Extract the (x, y) coordinate from the center of the cell holding the provided text.  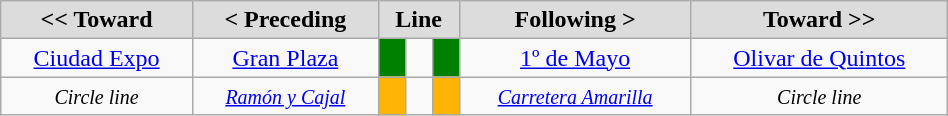
Line (418, 20)
1º de Mayo (575, 58)
Carretera Amarilla (575, 96)
Toward >> (819, 20)
Ramón y Cajal (285, 96)
Following > (575, 20)
Olivar de Quintos (819, 58)
< Preceding (285, 20)
Gran Plaza (285, 58)
<< Toward (97, 20)
Ciudad Expo (97, 58)
